Identify which cell holds the provided text, then report its (X, Y) central coordinate. 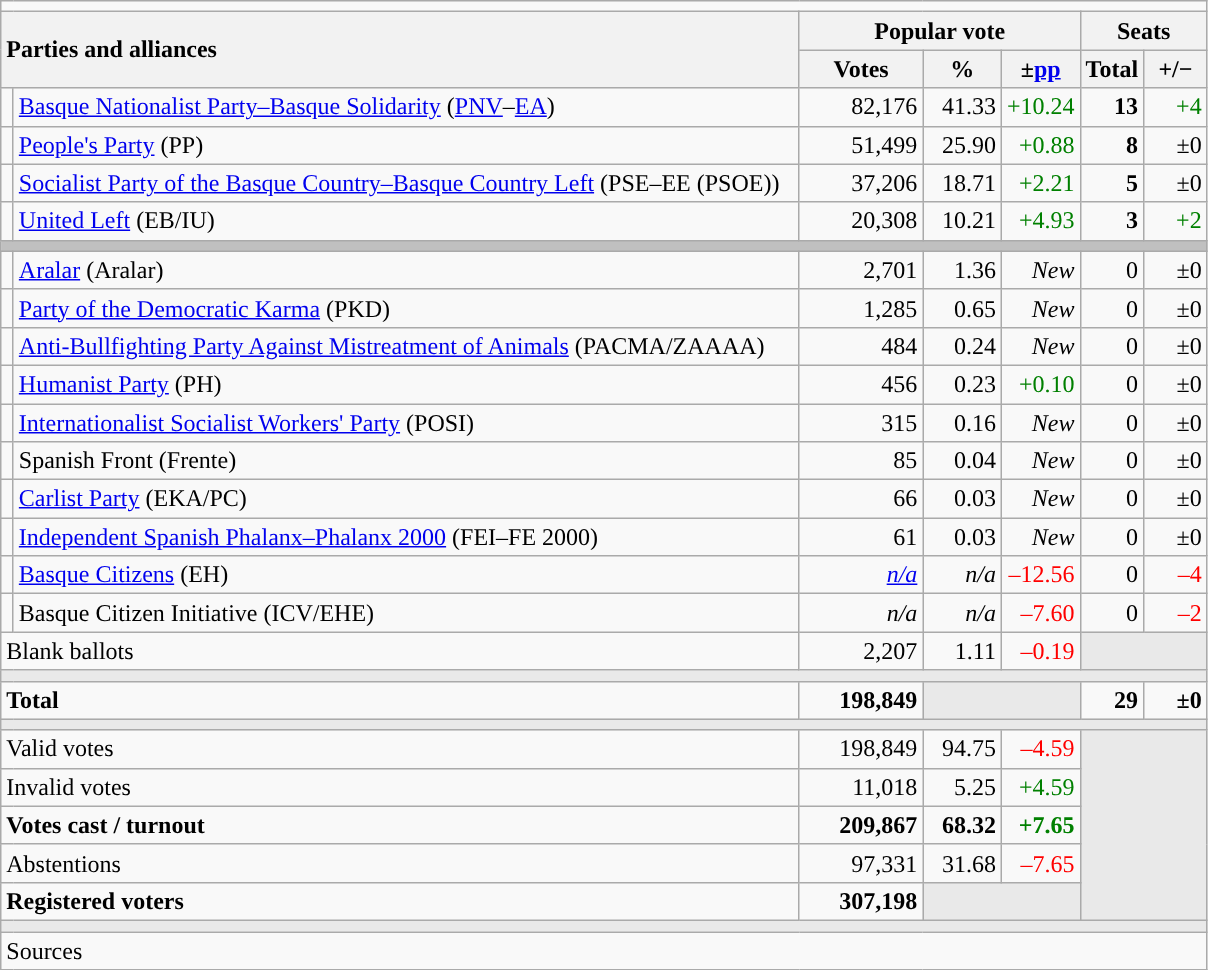
% (962, 69)
–4.59 (1040, 749)
82,176 (861, 107)
209,867 (861, 825)
3 (1112, 221)
484 (861, 346)
Seats (1144, 31)
1,285 (861, 308)
18.71 (962, 183)
20,308 (861, 221)
Popular vote (940, 31)
Valid votes (400, 749)
Basque Citizens (EH) (406, 575)
Party of the Democratic Karma (PKD) (406, 308)
+/− (1176, 69)
Independent Spanish Phalanx–Phalanx 2000 (FEI–FE 2000) (406, 537)
–4 (1176, 575)
–12.56 (1040, 575)
Socialist Party of the Basque Country–Basque Country Left (PSE–EE (PSOE)) (406, 183)
+2.21 (1040, 183)
+7.65 (1040, 825)
1.36 (962, 270)
People's Party (PP) (406, 145)
–0.19 (1040, 651)
+4 (1176, 107)
+0.88 (1040, 145)
5.25 (962, 787)
+0.10 (1040, 384)
5 (1112, 183)
Basque Citizen Initiative (ICV/EHE) (406, 613)
41.33 (962, 107)
Invalid votes (400, 787)
±pp (1040, 69)
456 (861, 384)
Humanist Party (PH) (406, 384)
1.11 (962, 651)
0.16 (962, 423)
Parties and alliances (400, 50)
Aralar (Aralar) (406, 270)
94.75 (962, 749)
307,198 (861, 901)
31.68 (962, 863)
0.65 (962, 308)
–7.65 (1040, 863)
61 (861, 537)
+2 (1176, 221)
2,701 (861, 270)
+10.24 (1040, 107)
Abstentions (400, 863)
0.04 (962, 461)
–2 (1176, 613)
68.32 (962, 825)
Blank ballots (400, 651)
United Left (EB/IU) (406, 221)
+4.59 (1040, 787)
25.90 (962, 145)
Internationalist Socialist Workers' Party (POSI) (406, 423)
8 (1112, 145)
Sources (604, 951)
0.24 (962, 346)
315 (861, 423)
Votes cast / turnout (400, 825)
2,207 (861, 651)
Carlist Party (EKA/PC) (406, 499)
+4.93 (1040, 221)
0.23 (962, 384)
51,499 (861, 145)
10.21 (962, 221)
Basque Nationalist Party–Basque Solidarity (PNV–EA) (406, 107)
97,331 (861, 863)
Anti-Bullfighting Party Against Mistreatment of Animals (PACMA/ZAAAA) (406, 346)
Registered voters (400, 901)
66 (861, 499)
11,018 (861, 787)
37,206 (861, 183)
85 (861, 461)
Votes (861, 69)
13 (1112, 107)
Spanish Front (Frente) (406, 461)
–7.60 (1040, 613)
29 (1112, 700)
